Identify which cell holds the provided text, then report its (x, y) central coordinate. 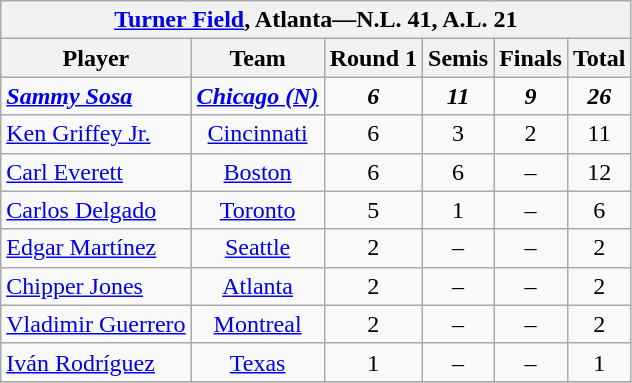
Cincinnati (258, 134)
Sammy Sosa (96, 96)
Turner Field, Atlanta—N.L. 41, A.L. 21 (316, 20)
Edgar Martínez (96, 248)
Chicago (N) (258, 96)
Player (96, 58)
5 (373, 210)
Boston (258, 172)
9 (531, 96)
Chipper Jones (96, 286)
Vladimir Guerrero (96, 324)
Texas (258, 362)
Atlanta (258, 286)
Toronto (258, 210)
Montreal (258, 324)
Carlos Delgado (96, 210)
Finals (531, 58)
Seattle (258, 248)
Round 1 (373, 58)
Carl Everett (96, 172)
3 (458, 134)
Iván Rodríguez (96, 362)
26 (599, 96)
Team (258, 58)
Ken Griffey Jr. (96, 134)
Total (599, 58)
12 (599, 172)
Semis (458, 58)
